Extract the [x, y] coordinate from the center of the cell holding the provided text.  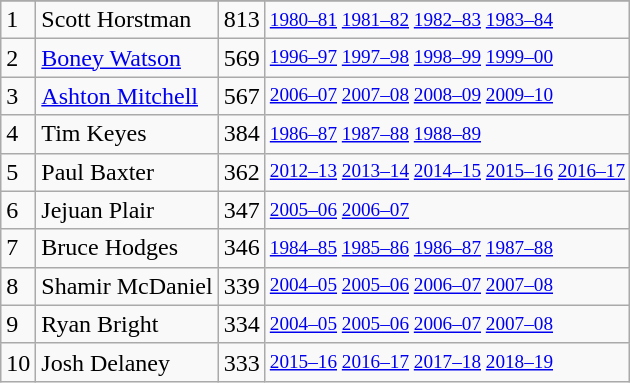
10 [18, 362]
Ashton Mitchell [127, 96]
Shamir McDaniel [127, 286]
362 [242, 172]
1 [18, 20]
1980–81 1981–82 1982–83 1983–84 [447, 20]
2012–13 2013–14 2014–15 2015–16 2016–17 [447, 172]
346 [242, 248]
333 [242, 362]
813 [242, 20]
1984–85 1985–86 1986–87 1987–88 [447, 248]
347 [242, 210]
2 [18, 58]
1996–97 1997–98 1998–99 1999–00 [447, 58]
567 [242, 96]
334 [242, 324]
Tim Keyes [127, 134]
7 [18, 248]
339 [242, 286]
4 [18, 134]
Ryan Bright [127, 324]
Jejuan Plair [127, 210]
9 [18, 324]
1986–87 1987–88 1988–89 [447, 134]
2015–16 2016–17 2017–18 2018–19 [447, 362]
5 [18, 172]
2005–06 2006–07 [447, 210]
384 [242, 134]
3 [18, 96]
Bruce Hodges [127, 248]
8 [18, 286]
Scott Horstman [127, 20]
6 [18, 210]
Boney Watson [127, 58]
2006–07 2007–08 2008–09 2009–10 [447, 96]
Josh Delaney [127, 362]
569 [242, 58]
Paul Baxter [127, 172]
